Scan for the cell matching the given text and deliver its (x, y) coordinate at center. 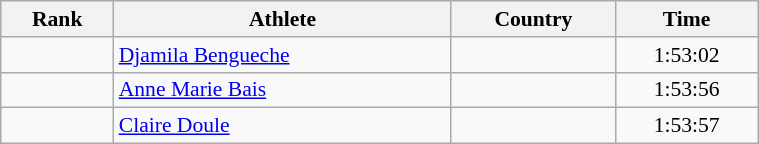
Country (533, 19)
Athlete (283, 19)
Time (687, 19)
1:53:57 (687, 126)
Claire Doule (283, 126)
Djamila Bengueche (283, 55)
Anne Marie Bais (283, 90)
1:53:56 (687, 90)
Rank (58, 19)
1:53:02 (687, 55)
